Pinpoint the cell where the given text exists, returning its (X, Y) midpoint coordinate. 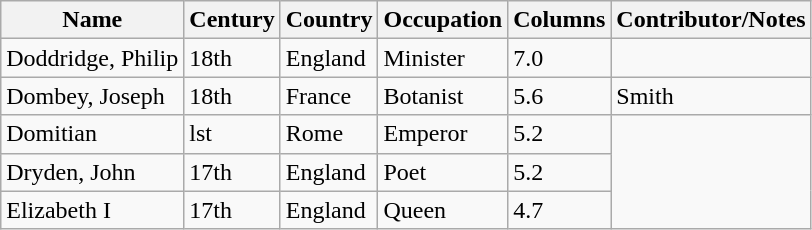
7.0 (560, 58)
5.6 (560, 96)
Poet (443, 172)
Rome (329, 134)
Occupation (443, 20)
Minister (443, 58)
Dryden, John (92, 172)
Century (232, 20)
Queen (443, 210)
France (329, 96)
Smith (711, 96)
Columns (560, 20)
Dombey, Joseph (92, 96)
Domitian (92, 134)
Contributor/Notes (711, 20)
4.7 (560, 210)
Country (329, 20)
Doddridge, Philip (92, 58)
lst (232, 134)
Botanist (443, 96)
Elizabeth I (92, 210)
Name (92, 20)
Emperor (443, 134)
